Find where the given text appears and provide that cell's center as (X, Y) coordinate. 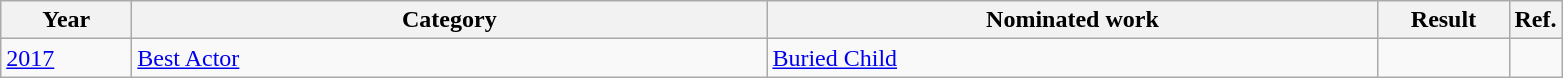
Ref. (1536, 20)
Best Actor (450, 58)
2017 (66, 58)
Result (1444, 20)
Year (66, 20)
Category (450, 20)
Buried Child (1072, 58)
Nominated work (1072, 20)
